Return the (X, Y) coordinate for the center point of the cell that contains the specified text.  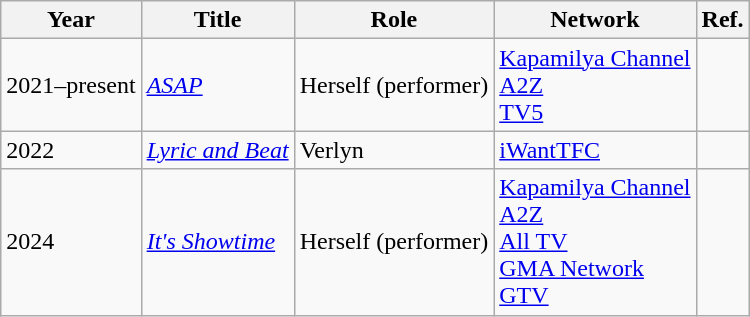
Kapamilya Channel A2Z TV5 (595, 85)
Lyric and Beat (218, 150)
Network (595, 20)
2024 (71, 242)
2022 (71, 150)
2021–present (71, 85)
Kapamilya Channel A2Z All TV GMA Network GTV (595, 242)
Year (71, 20)
It's Showtime (218, 242)
iWantTFC (595, 150)
Ref. (722, 20)
Title (218, 20)
Verlyn (394, 150)
ASAP (218, 85)
Role (394, 20)
